Search for the cell housing the specified text and yield its [X, Y] center coordinate. 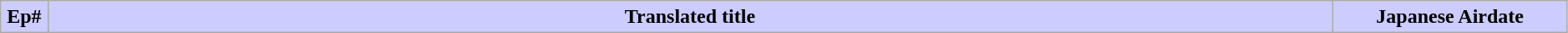
Japanese Airdate [1450, 17]
Translated title [690, 17]
Ep# [24, 17]
